Identify which cell holds the provided text, then report its (x, y) central coordinate. 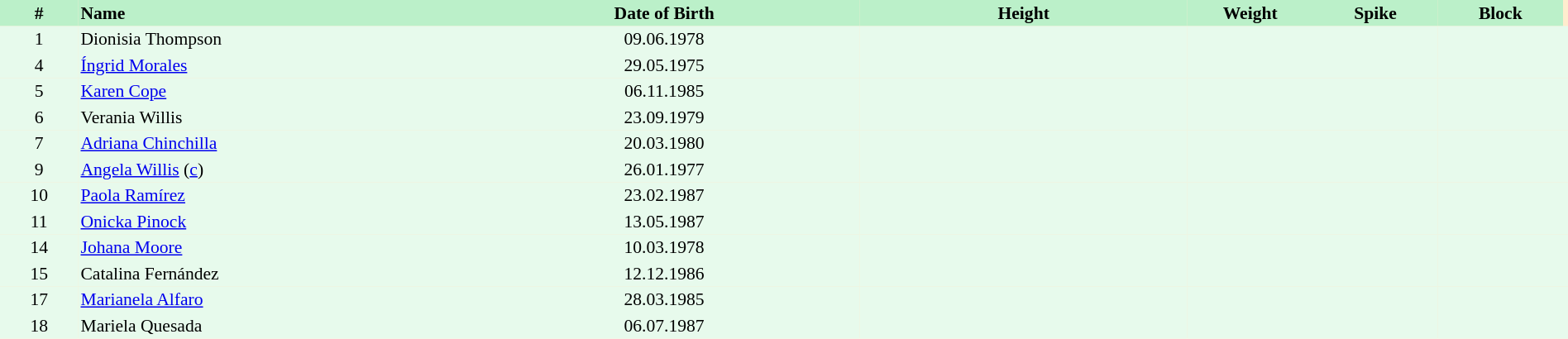
Karen Cope (273, 91)
28.03.1985 (664, 299)
15 (39, 274)
Íngrid Morales (273, 65)
Spike (1374, 13)
Paola Ramírez (273, 195)
10 (39, 195)
06.07.1987 (664, 326)
# (39, 13)
Adriana Chinchilla (273, 144)
17 (39, 299)
29.05.1975 (664, 65)
7 (39, 144)
11 (39, 222)
Name (273, 13)
10.03.1978 (664, 248)
06.11.1985 (664, 91)
26.01.1977 (664, 169)
Date of Birth (664, 13)
09.06.1978 (664, 40)
Marianela Alfaro (273, 299)
Johana Moore (273, 248)
Angela Willis (c) (273, 169)
23.02.1987 (664, 195)
Onicka Pinock (273, 222)
5 (39, 91)
12.12.1986 (664, 274)
18 (39, 326)
Verania Willis (273, 117)
Mariela Quesada (273, 326)
13.05.1987 (664, 222)
9 (39, 169)
4 (39, 65)
Block (1500, 13)
14 (39, 248)
Dionisia Thompson (273, 40)
Catalina Fernández (273, 274)
Weight (1250, 13)
Height (1024, 13)
20.03.1980 (664, 144)
1 (39, 40)
6 (39, 117)
23.09.1979 (664, 117)
